Pinpoint the cell where the given text exists, returning its (X, Y) midpoint coordinate. 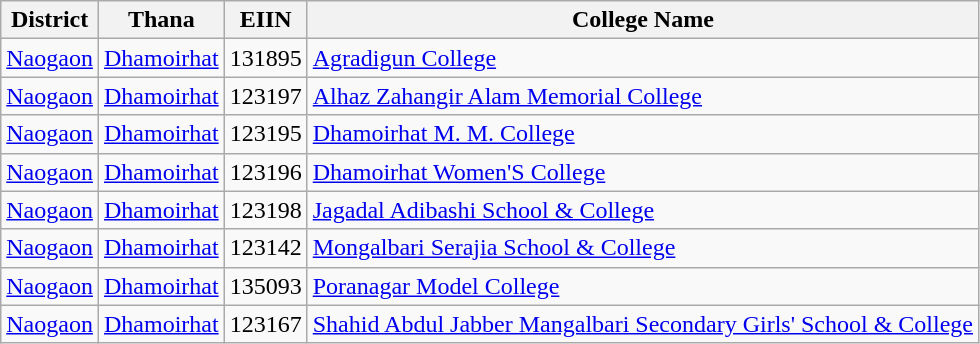
123195 (266, 134)
Dhamoirhat M. M. College (642, 134)
Dhamoirhat Women'S College (642, 172)
Agradigun College (642, 58)
135093 (266, 286)
District (50, 20)
EIIN (266, 20)
Mongalbari Serajia School & College (642, 248)
Shahid Abdul Jabber Mangalbari Secondary Girls' School & College (642, 324)
123196 (266, 172)
College Name (642, 20)
Jagadal Adibashi School & College (642, 210)
Poranagar Model College (642, 286)
131895 (266, 58)
Thana (161, 20)
123142 (266, 248)
Alhaz Zahangir Alam Memorial College (642, 96)
123197 (266, 96)
123167 (266, 324)
123198 (266, 210)
